Determine the (x, y) coordinate at the center of the cell enclosing the given text.  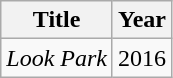
Year (142, 20)
2016 (142, 58)
Look Park (57, 58)
Title (57, 20)
